Determine the [X, Y] coordinate at the center of the cell enclosing the given text.  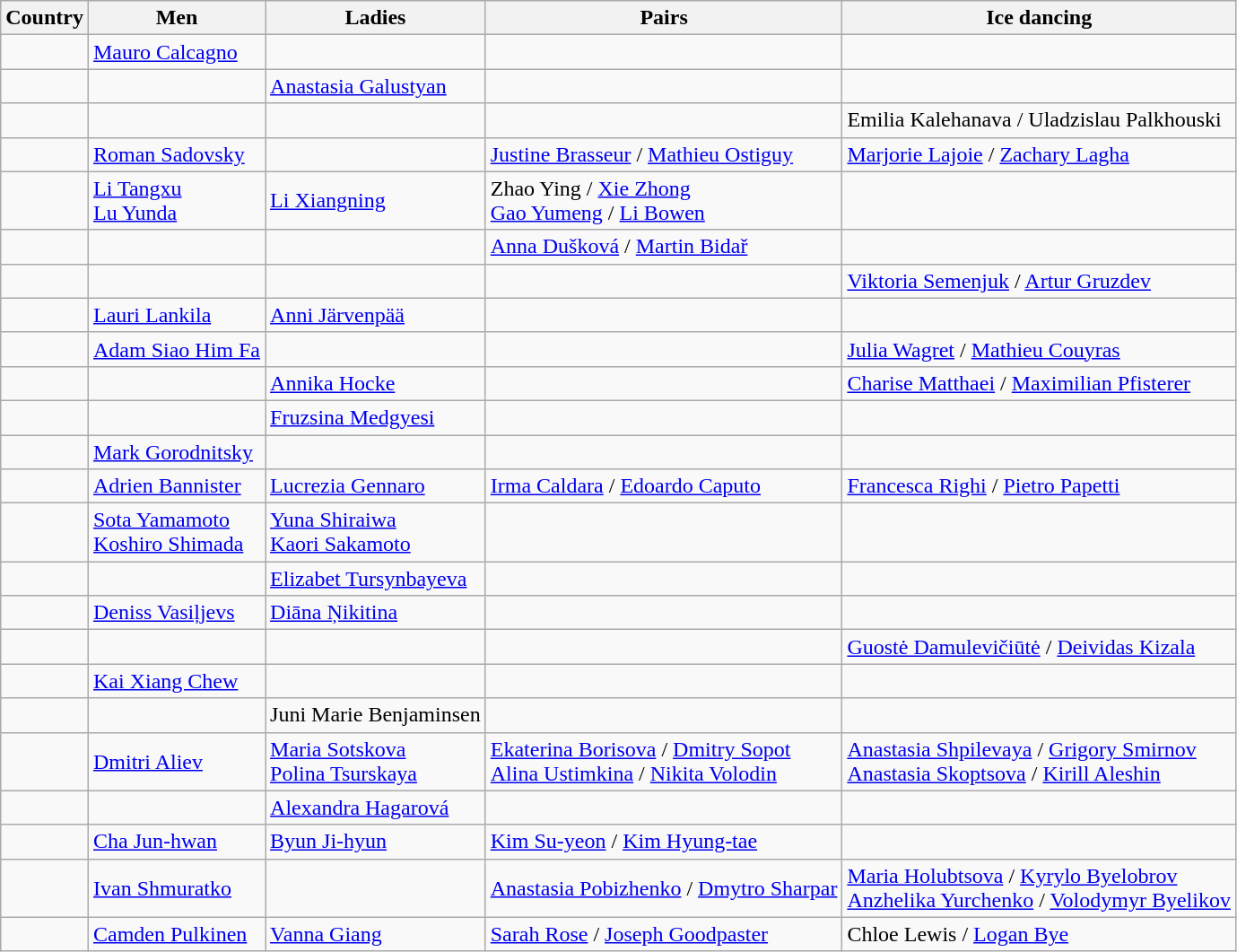
Maria Holubtsova / Kyrylo Byelobrov Anzhelika Yurchenko / Volodymyr Byelikov [1039, 888]
Li Xiangning [376, 201]
Anastasia Galustyan [376, 86]
Dmitri Aliev [176, 761]
Diāna Ņikitina [376, 613]
Mark Gorodnitsky [176, 451]
Byun Ji-hyun [376, 842]
Marjorie Lajoie / Zachary Lagha [1039, 154]
Irma Caldara / Edoardo Caputo [664, 486]
Cha Jun-hwan [176, 842]
Guostė Damulevičiūtė / Deividas Kizala [1039, 647]
Juni Marie Benjaminsen [376, 715]
Kim Su-yeon / Kim Hyung-tae [664, 842]
Anna Dušková / Martin Bidař [664, 247]
Camden Pulkinen [176, 934]
Ladies [376, 18]
Kai Xiang Chew [176, 681]
Vanna Giang [376, 934]
Men [176, 18]
Adrien Bannister [176, 486]
Anastasia Shpilevaya / Grigory Smirnov Anastasia Skoptsova / Kirill Aleshin [1039, 761]
Ekaterina Borisova / Dmitry Sopot Alina Ustimkina / Nikita Volodin [664, 761]
Maria Sotskova Polina Tsurskaya [376, 761]
Elizabet Tursynbayeva [376, 579]
Charise Matthaei / Maximilian Pfisterer [1039, 383]
Anastasia Pobizhenko / Dmytro Sharpar [664, 888]
Emilia Kalehanava / Uladzislau Palkhouski [1039, 120]
Sarah Rose / Joseph Goodpaster [664, 934]
Pairs [664, 18]
Ivan Shmuratko [176, 888]
Chloe Lewis / Logan Bye [1039, 934]
Sota Yamamoto Koshiro Shimada [176, 533]
Fruzsina Medgyesi [376, 417]
Lucrezia Gennaro [376, 486]
Li Tangxu Lu Yunda [176, 201]
Ice dancing [1039, 18]
Mauro Calcagno [176, 52]
Roman Sadovsky [176, 154]
Alexandra Hagarová [376, 808]
Deniss Vasiļjevs [176, 613]
Lauri Lankila [176, 315]
Julia Wagret / Mathieu Couyras [1039, 349]
Yuna Shiraiwa Kaori Sakamoto [376, 533]
Country [45, 18]
Zhao Ying / Xie Zhong Gao Yumeng / Li Bowen [664, 201]
Viktoria Semenjuk / Artur Gruzdev [1039, 281]
Francesca Righi / Pietro Papetti [1039, 486]
Anni Järvenpää [376, 315]
Adam Siao Him Fa [176, 349]
Annika Hocke [376, 383]
Justine Brasseur / Mathieu Ostiguy [664, 154]
